Locate the cell with the specified text and output its (X, Y) center coordinate. 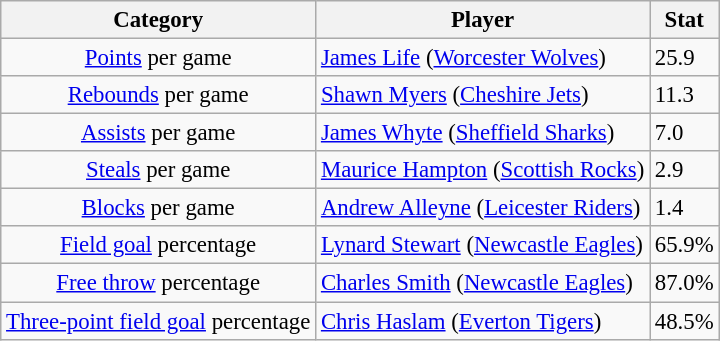
Andrew Alleyne (Leicester Riders) (483, 208)
Rebounds per game (158, 95)
65.9% (684, 245)
Player (483, 20)
Chris Haslam (Everton Tigers) (483, 321)
Points per game (158, 58)
Assists per game (158, 133)
7.0 (684, 133)
87.0% (684, 283)
Maurice Hampton (Scottish Rocks) (483, 170)
11.3 (684, 95)
Blocks per game (158, 208)
Field goal percentage (158, 245)
2.9 (684, 170)
Three-point field goal percentage (158, 321)
Shawn Myers (Cheshire Jets) (483, 95)
James Life (Worcester Wolves) (483, 58)
Charles Smith (Newcastle Eagles) (483, 283)
1.4 (684, 208)
Lynard Stewart (Newcastle Eagles) (483, 245)
48.5% (684, 321)
Free throw percentage (158, 283)
Stat (684, 20)
Category (158, 20)
25.9 (684, 58)
James Whyte (Sheffield Sharks) (483, 133)
Steals per game (158, 170)
